For the text-containing cell, return its midpoint in (X, Y) coordinate format. 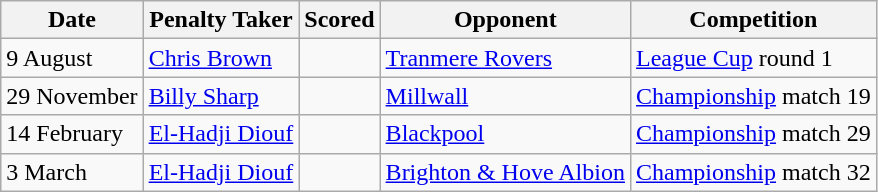
Millwall (505, 96)
29 November (72, 96)
Opponent (505, 20)
Chris Brown (221, 58)
Championship match 19 (753, 96)
League Cup round 1 (753, 58)
Date (72, 20)
14 February (72, 134)
Tranmere Rovers (505, 58)
Brighton & Hove Albion (505, 172)
Blackpool (505, 134)
3 March (72, 172)
Scored (340, 20)
Championship match 32 (753, 172)
Championship match 29 (753, 134)
9 August (72, 58)
Penalty Taker (221, 20)
Billy Sharp (221, 96)
Competition (753, 20)
